From the cell containing the given text, extract its center point as (X, Y) coordinate. 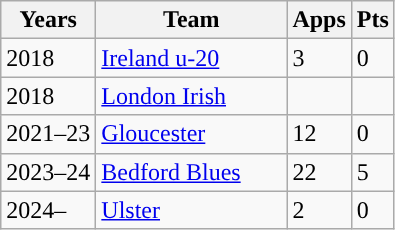
22 (319, 172)
Pts (372, 20)
Apps (319, 20)
Gloucester (192, 134)
2021–23 (48, 134)
2 (319, 210)
Ireland u-20 (192, 58)
London Irish (192, 96)
Ulster (192, 210)
Bedford Blues (192, 172)
2024– (48, 210)
Years (48, 20)
3 (319, 58)
Team (192, 20)
5 (372, 172)
2023–24 (48, 172)
12 (319, 134)
